Identify which cell holds the provided text, then report its [x, y] central coordinate. 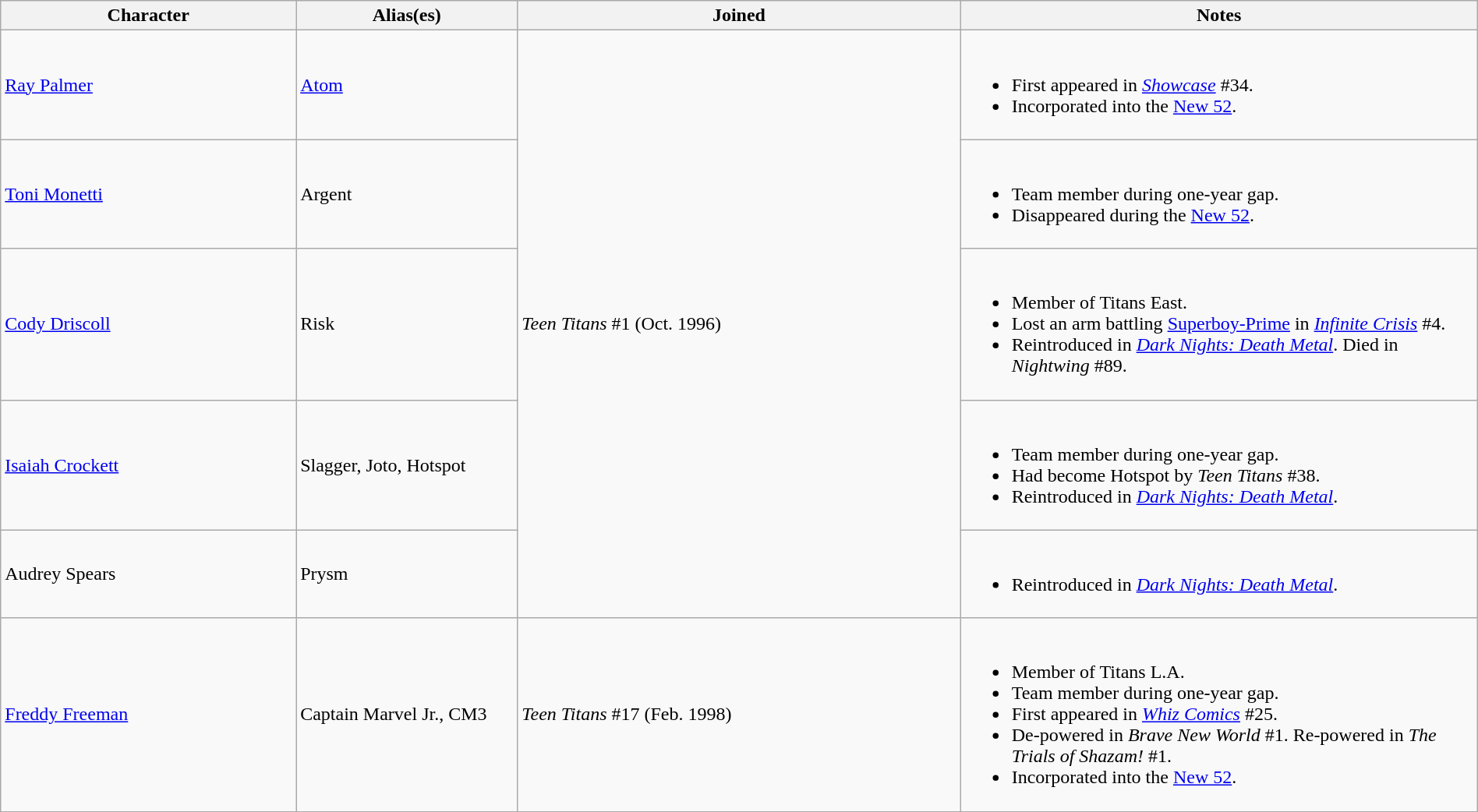
Team member during one-year gap.Disappeared during the New 52. [1219, 194]
First appeared in Showcase #34.Incorporated into the New 52. [1219, 85]
Team member during one-year gap.Had become Hotspot by Teen Titans #38.Reintroduced in Dark Nights: Death Metal. [1219, 464]
Risk [407, 324]
Teen Titans #1 (Oct. 1996) [739, 324]
Isaiah Crockett [148, 464]
Teen Titans #17 (Feb. 1998) [739, 715]
Reintroduced in Dark Nights: Death Metal. [1219, 574]
Prysm [407, 574]
Alias(es) [407, 16]
Notes [1219, 16]
Character [148, 16]
Audrey Spears [148, 574]
Atom [407, 85]
Captain Marvel Jr., CM3 [407, 715]
Joined [739, 16]
Argent [407, 194]
Freddy Freeman [148, 715]
Slagger, Joto, Hotspot [407, 464]
Member of Titans East.Lost an arm battling Superboy-Prime in Infinite Crisis #4.Reintroduced in Dark Nights: Death Metal. Died in Nightwing #89. [1219, 324]
Cody Driscoll [148, 324]
Ray Palmer [148, 85]
Toni Monetti [148, 194]
